Find where the given text appears and provide that cell's center as (x, y) coordinate. 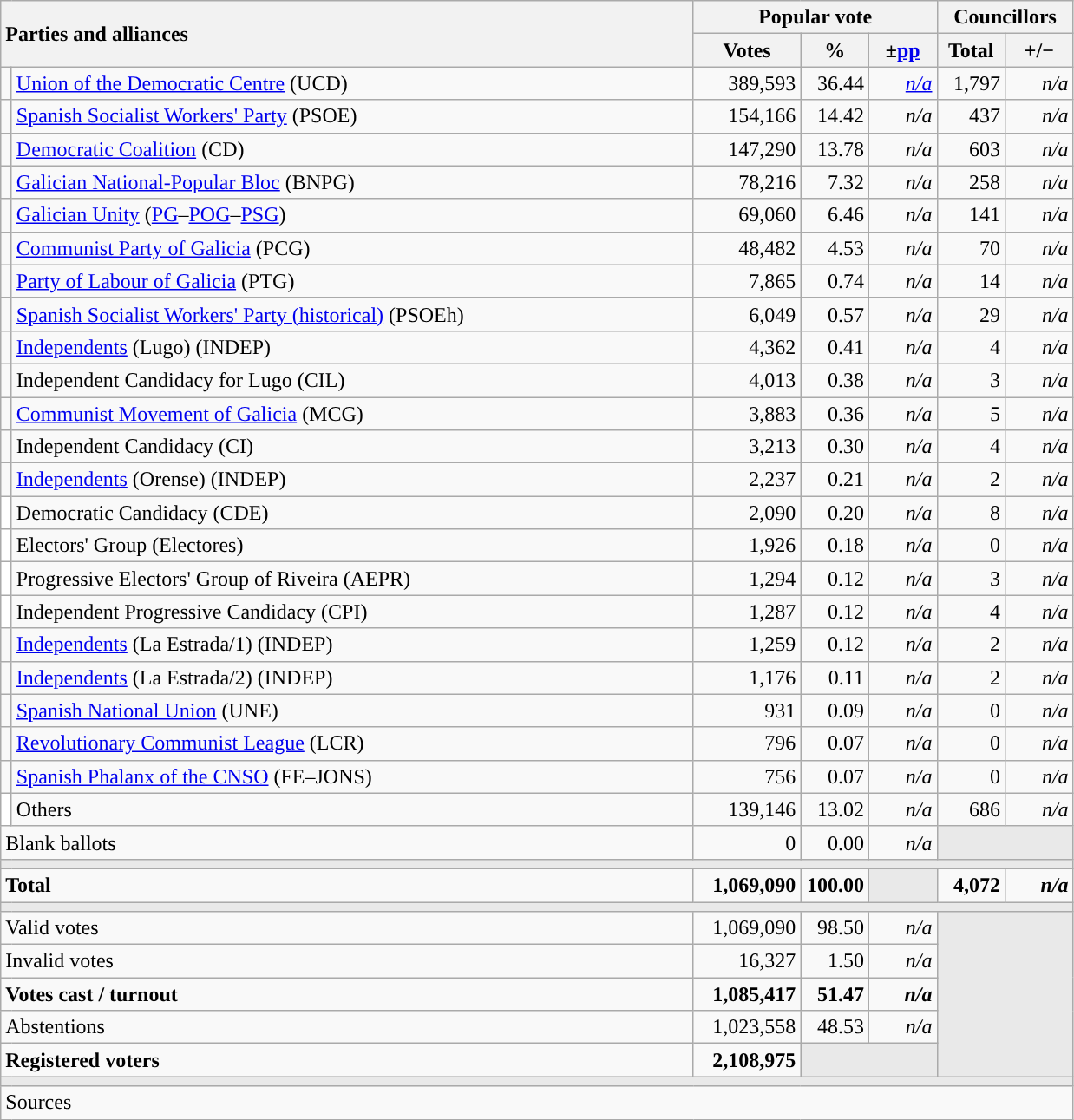
0.36 (835, 414)
Independents (Lugo) (INDEP) (352, 347)
Independent Progressive Candidacy (CPI) (352, 612)
Communist Movement of Galicia (MCG) (352, 414)
51.47 (835, 994)
Votes (747, 50)
0.11 (835, 678)
258 (972, 182)
0.41 (835, 347)
Electors' Group (Electores) (352, 546)
2,108,975 (747, 1060)
14.42 (835, 116)
1,085,417 (747, 994)
13.78 (835, 149)
8 (972, 513)
Democratic Coalition (CD) (352, 149)
686 (972, 809)
Spanish Socialist Workers' Party (historical) (PSOEh) (352, 314)
Spanish Phalanx of the CNSO (FE–JONS) (352, 776)
Sources (537, 1103)
4,072 (972, 885)
6,049 (747, 314)
0.57 (835, 314)
389,593 (747, 83)
1,176 (747, 678)
1,797 (972, 83)
154,166 (747, 116)
Valid votes (347, 928)
Invalid votes (347, 961)
Parties and alliances (347, 34)
0.20 (835, 513)
7,865 (747, 281)
796 (747, 743)
7.32 (835, 182)
3,213 (747, 447)
4,013 (747, 380)
Blank ballots (347, 842)
78,216 (747, 182)
5 (972, 414)
756 (747, 776)
48.53 (835, 1027)
1,023,558 (747, 1027)
147,290 (747, 149)
Others (352, 809)
100.00 (835, 885)
16,327 (747, 961)
6.46 (835, 215)
Communist Party of Galicia (PCG) (352, 248)
4,362 (747, 347)
1,294 (747, 579)
14 (972, 281)
Abstentions (347, 1027)
437 (972, 116)
931 (747, 711)
603 (972, 149)
29 (972, 314)
Progressive Electors' Group of Riveira (AEPR) (352, 579)
Spanish Socialist Workers' Party (PSOE) (352, 116)
0.21 (835, 480)
Independents (La Estrada/1) (INDEP) (352, 645)
69,060 (747, 215)
0.74 (835, 281)
Independents (La Estrada/2) (INDEP) (352, 678)
0.30 (835, 447)
Galician National-Popular Bloc (BNPG) (352, 182)
141 (972, 215)
±pp (902, 50)
Spanish National Union (UNE) (352, 711)
Votes cast / turnout (347, 994)
48,482 (747, 248)
0.00 (835, 842)
70 (972, 248)
1,287 (747, 612)
+/− (1039, 50)
Councillors (1005, 17)
1,259 (747, 645)
36.44 (835, 83)
139,146 (747, 809)
0.18 (835, 546)
Revolutionary Communist League (LCR) (352, 743)
2,237 (747, 480)
Independent Candidacy (CI) (352, 447)
0.38 (835, 380)
4.53 (835, 248)
1,926 (747, 546)
Union of the Democratic Centre (UCD) (352, 83)
2,090 (747, 513)
Galician Unity (PG–POG–PSG) (352, 215)
Popular vote (815, 17)
Party of Labour of Galicia (PTG) (352, 281)
Independents (Orense) (INDEP) (352, 480)
% (835, 50)
Registered voters (347, 1060)
3,883 (747, 414)
Independent Candidacy for Lugo (CIL) (352, 380)
Democratic Candidacy (CDE) (352, 513)
1.50 (835, 961)
0.09 (835, 711)
13.02 (835, 809)
98.50 (835, 928)
